Find where the given text appears and provide that cell's center as (x, y) coordinate. 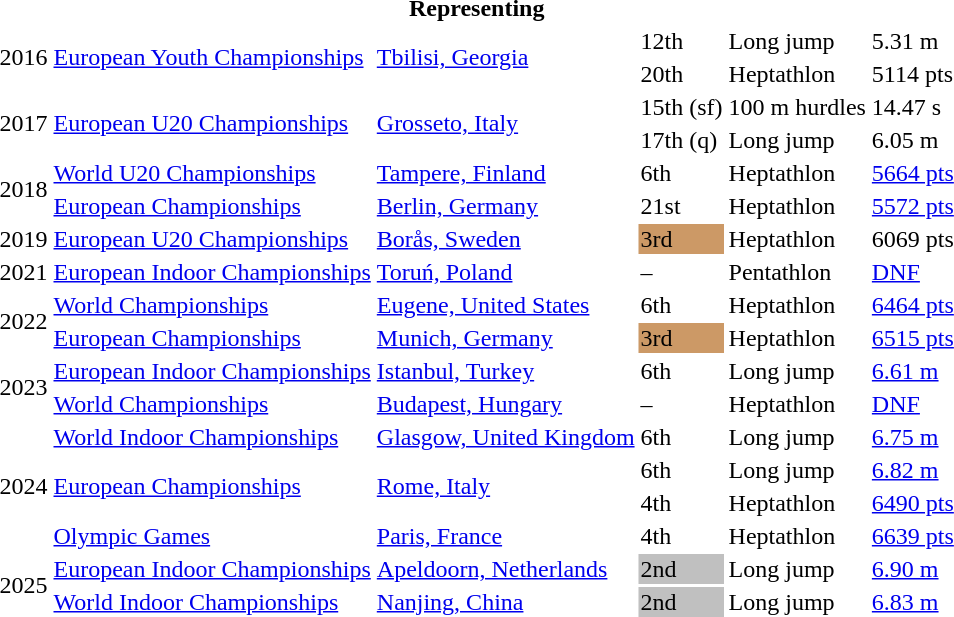
Istanbul, Turkey (506, 371)
Pentathlon (797, 272)
15th (sf) (682, 107)
Tampere, Finland (506, 173)
Munich, Germany (506, 338)
Eugene, United States (506, 305)
Glasgow, United Kingdom (506, 437)
Nanjing, China (506, 602)
20th (682, 74)
Rome, Italy (506, 486)
Grosseto, Italy (506, 124)
Borås, Sweden (506, 239)
European Youth Championships (212, 58)
12th (682, 41)
Tbilisi, Georgia (506, 58)
17th (q) (682, 140)
Olympic Games (212, 536)
Apeldoorn, Netherlands (506, 569)
Budapest, Hungary (506, 404)
Paris, France (506, 536)
World U20 Championships (212, 173)
21st (682, 206)
Berlin, Germany (506, 206)
Toruń, Poland (506, 272)
100 m hurdles (797, 107)
